Detect which cell encompasses the target text, then output its (x, y) center coordinate. 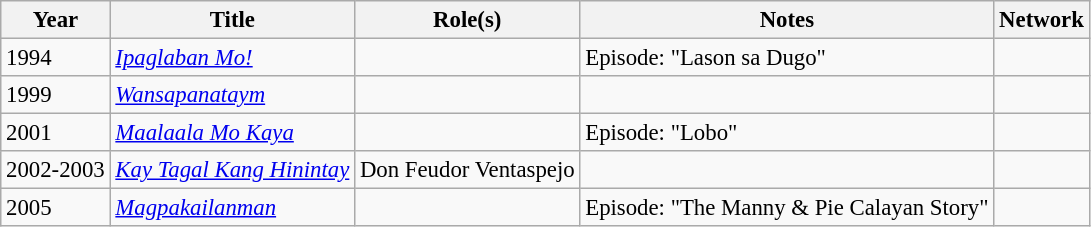
Ipaglaban Mo! (232, 58)
Don Feudor Ventaspejo (468, 170)
Title (232, 20)
Maalaala Mo Kaya (232, 133)
Year (56, 20)
1999 (56, 95)
Notes (787, 20)
1994 (56, 58)
Episode: "Lason sa Dugo" (787, 58)
Episode: "The Manny & Pie Calayan Story" (787, 208)
2001 (56, 133)
Episode: "Lobo" (787, 133)
Kay Tagal Kang Hinintay (232, 170)
Network (1042, 20)
2002-2003 (56, 170)
2005 (56, 208)
Magpakailanman (232, 208)
Role(s) (468, 20)
Wansapanataym (232, 95)
